From the cell containing the given text, extract its center point as (x, y) coordinate. 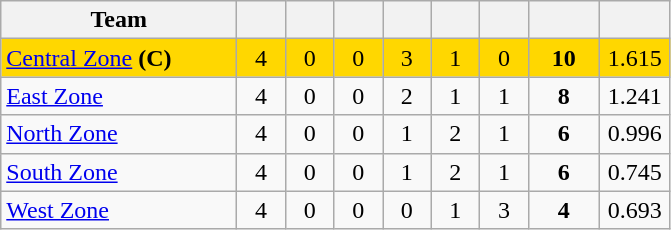
Central Zone (C) (119, 58)
Team (119, 20)
10 (564, 58)
South Zone (119, 172)
0.996 (634, 134)
East Zone (119, 96)
West Zone (119, 210)
8 (564, 96)
1.615 (634, 58)
0.693 (634, 210)
North Zone (119, 134)
0.745 (634, 172)
1.241 (634, 96)
